Return [X, Y] of the center of cell containing provided text 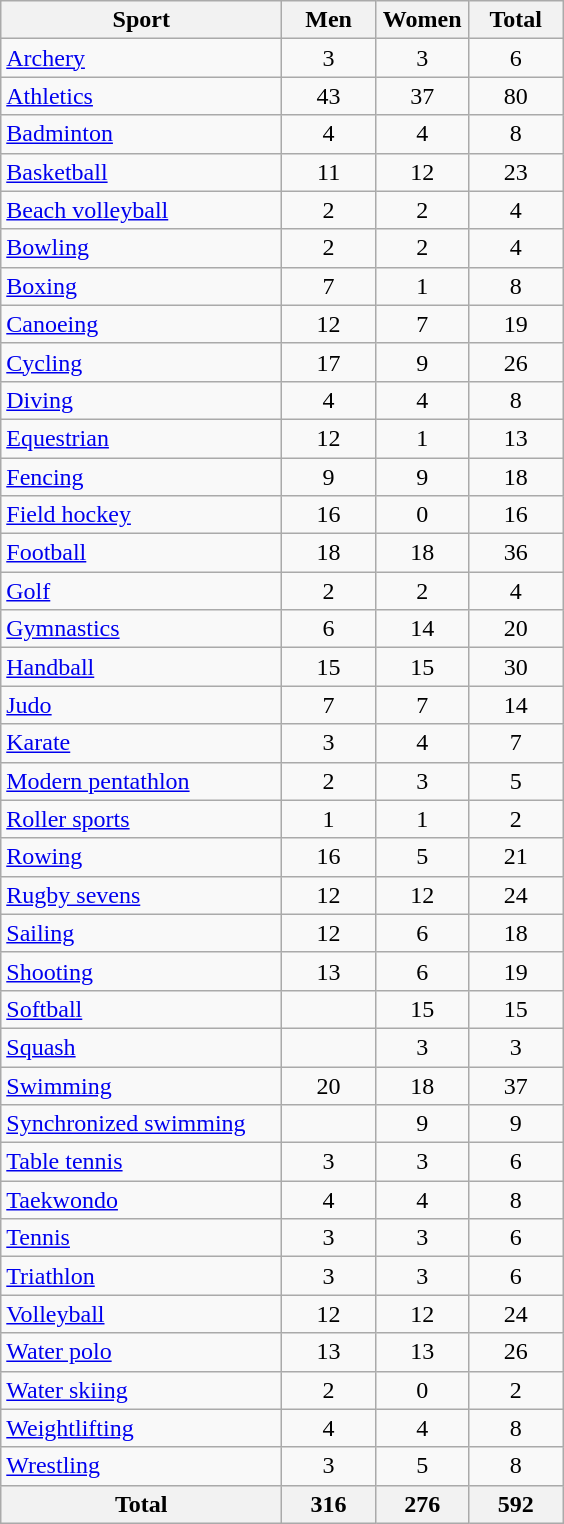
Modern pentathlon [142, 781]
Canoeing [142, 324]
23 [516, 172]
Wrestling [142, 1466]
Rowing [142, 857]
Taekwondo [142, 1200]
Karate [142, 743]
21 [516, 857]
Triathlon [142, 1276]
Beach volleyball [142, 210]
Rugby sevens [142, 895]
Football [142, 553]
17 [329, 362]
Diving [142, 400]
Gymnastics [142, 629]
592 [516, 1504]
Athletics [142, 96]
Swimming [142, 1085]
Field hockey [142, 515]
43 [329, 96]
Roller sports [142, 819]
11 [329, 172]
Golf [142, 591]
Judo [142, 705]
Sport [142, 20]
Boxing [142, 286]
Archery [142, 58]
Bowling [142, 248]
Tennis [142, 1238]
Water polo [142, 1352]
Sailing [142, 933]
Water skiing [142, 1390]
36 [516, 553]
Squash [142, 1047]
Shooting [142, 971]
80 [516, 96]
Weightlifting [142, 1428]
Women [422, 20]
Badminton [142, 134]
Handball [142, 667]
Cycling [142, 362]
Synchronized swimming [142, 1124]
Table tennis [142, 1162]
276 [422, 1504]
Volleyball [142, 1314]
Fencing [142, 477]
Equestrian [142, 438]
Men [329, 20]
Softball [142, 1009]
316 [329, 1504]
30 [516, 667]
Basketball [142, 172]
